Capture the cell that displays the provided text and extract its [x, y] central coordinate. 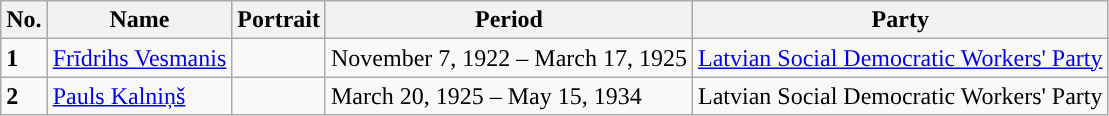
1 [24, 58]
March 20, 1925 – May 15, 1934 [508, 96]
Period [508, 20]
Pauls Kalniņš [140, 96]
November 7, 1922 – March 17, 1925 [508, 58]
Name [140, 20]
No. [24, 20]
Frīdrihs Vesmanis [140, 58]
Portrait [279, 20]
2 [24, 96]
Party [900, 20]
